Pinpoint the cell where the given text exists, returning its [x, y] midpoint coordinate. 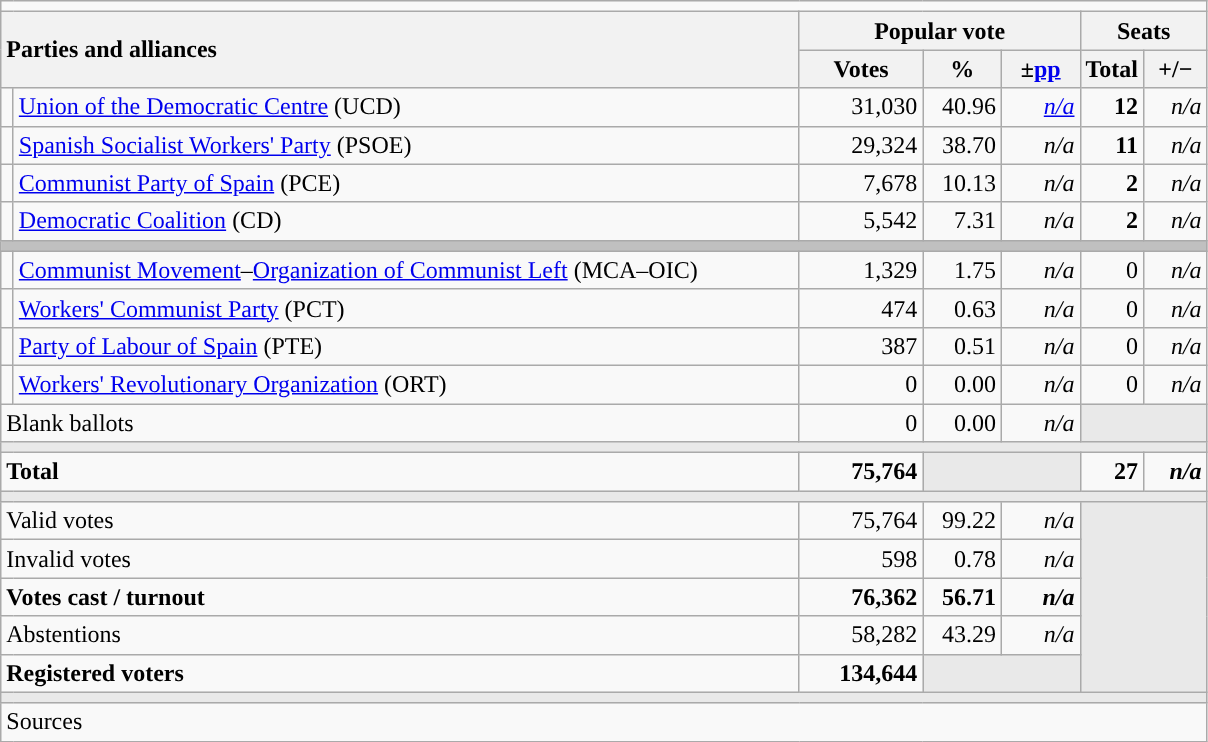
10.13 [962, 183]
43.29 [962, 635]
1.75 [962, 270]
Popular vote [940, 31]
7.31 [962, 221]
Votes cast / turnout [400, 597]
29,324 [861, 145]
Democratic Coalition (CD) [406, 221]
Invalid votes [400, 559]
27 [1112, 472]
Blank ballots [400, 423]
Sources [604, 722]
±pp [1040, 69]
Spanish Socialist Workers' Party (PSOE) [406, 145]
387 [861, 346]
Seats [1144, 31]
% [962, 69]
Registered voters [400, 673]
Communist Party of Spain (PCE) [406, 183]
58,282 [861, 635]
598 [861, 559]
1,329 [861, 270]
Votes [861, 69]
0.63 [962, 308]
31,030 [861, 107]
Parties and alliances [400, 50]
Workers' Revolutionary Organization (ORT) [406, 384]
5,542 [861, 221]
0.78 [962, 559]
Communist Movement–Organization of Communist Left (MCA–OIC) [406, 270]
12 [1112, 107]
134,644 [861, 673]
Valid votes [400, 521]
474 [861, 308]
Union of the Democratic Centre (UCD) [406, 107]
7,678 [861, 183]
+/− [1176, 69]
Workers' Communist Party (PCT) [406, 308]
56.71 [962, 597]
76,362 [861, 597]
Party of Labour of Spain (PTE) [406, 346]
38.70 [962, 145]
0.51 [962, 346]
Abstentions [400, 635]
99.22 [962, 521]
40.96 [962, 107]
11 [1112, 145]
